Locate the cell with the specified text and output its (x, y) center coordinate. 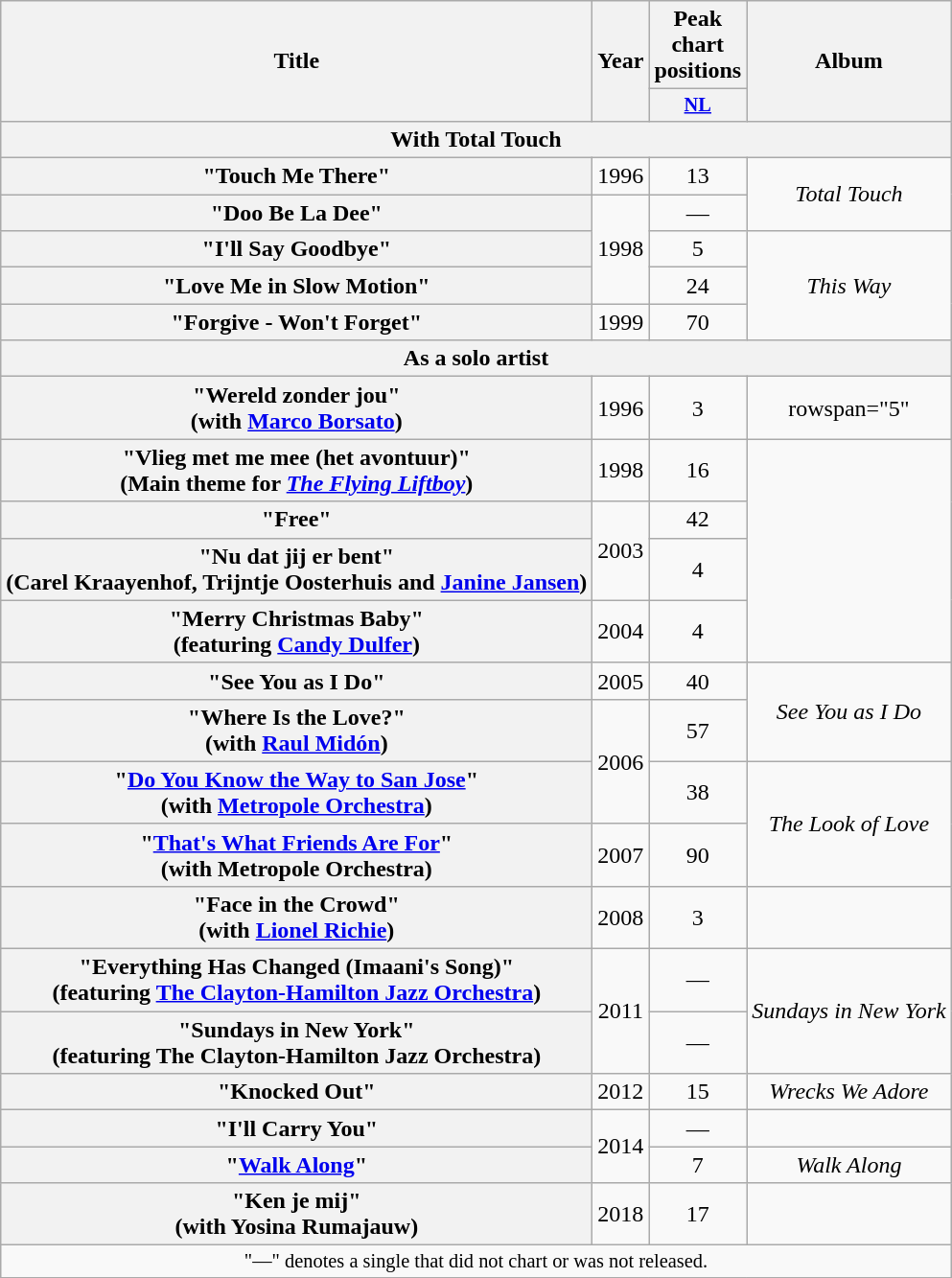
"Wereld zonder jou"(with Marco Borsato) (297, 408)
"See You as I Do" (297, 681)
2005 (621, 681)
15 (698, 1092)
"I'll Carry You" (297, 1128)
Total Touch (849, 195)
"Nu dat jij er bent"(Carel Kraayenhof, Trijntje Oosterhuis and Janine Jansen) (297, 569)
70 (698, 322)
1999 (621, 322)
"Vlieg met me mee (het avontuur)"(Main theme for The Flying Liftboy) (297, 470)
"Where Is the Love?"(with Raul Midón) (297, 731)
2011 (621, 1011)
40 (698, 681)
Sundays in New York (849, 1011)
16 (698, 470)
"I'll Say Goodbye" (297, 249)
Walk Along (849, 1165)
This Way (849, 286)
24 (698, 286)
"Forgive - Won't Forget" (297, 322)
Title (297, 61)
2006 (621, 761)
"Love Me in Slow Motion" (297, 286)
See You as I Do (849, 711)
2018 (621, 1214)
13 (698, 176)
2008 (621, 917)
2007 (621, 855)
"Touch Me There" (297, 176)
5 (698, 249)
"Walk Along" (297, 1165)
"Knocked Out" (297, 1092)
2004 (621, 631)
"Free" (297, 520)
Album (849, 61)
NL (698, 105)
"—" denotes a single that did not chart or was not released. (476, 1262)
Wrecks We Adore (849, 1092)
2003 (621, 550)
"Everything Has Changed (Imaani's Song)"(featuring The Clayton-Hamilton Jazz Orchestra) (297, 980)
90 (698, 855)
"Merry Christmas Baby"(featuring Candy Dulfer) (297, 631)
7 (698, 1165)
Peak chart positions (698, 45)
57 (698, 731)
Year (621, 61)
2014 (621, 1147)
rowspan="5" (849, 408)
The Look of Love (849, 824)
17 (698, 1214)
"Ken je mij"(with Yosina Rumajauw) (297, 1214)
As a solo artist (476, 359)
"Do You Know the Way to San Jose"(with Metropole Orchestra) (297, 792)
38 (698, 792)
"Sundays in New York"(featuring The Clayton-Hamilton Jazz Orchestra) (297, 1043)
42 (698, 520)
With Total Touch (476, 139)
2012 (621, 1092)
"That's What Friends Are For"(with Metropole Orchestra) (297, 855)
"Face in the Crowd"(with Lionel Richie) (297, 917)
"Doo Be La Dee" (297, 213)
